For the text-containing cell, return its midpoint in [X, Y] coordinate format. 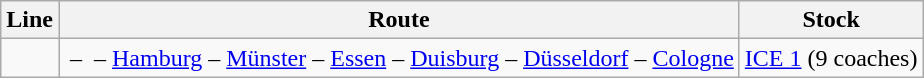
– – Hamburg – Münster – Essen – Duisburg – Düsseldorf – Cologne [398, 58]
Route [398, 20]
Stock [831, 20]
ICE 1 (9 coaches) [831, 58]
Line [30, 20]
